Search for the cell housing the specified text and yield its (X, Y) center coordinate. 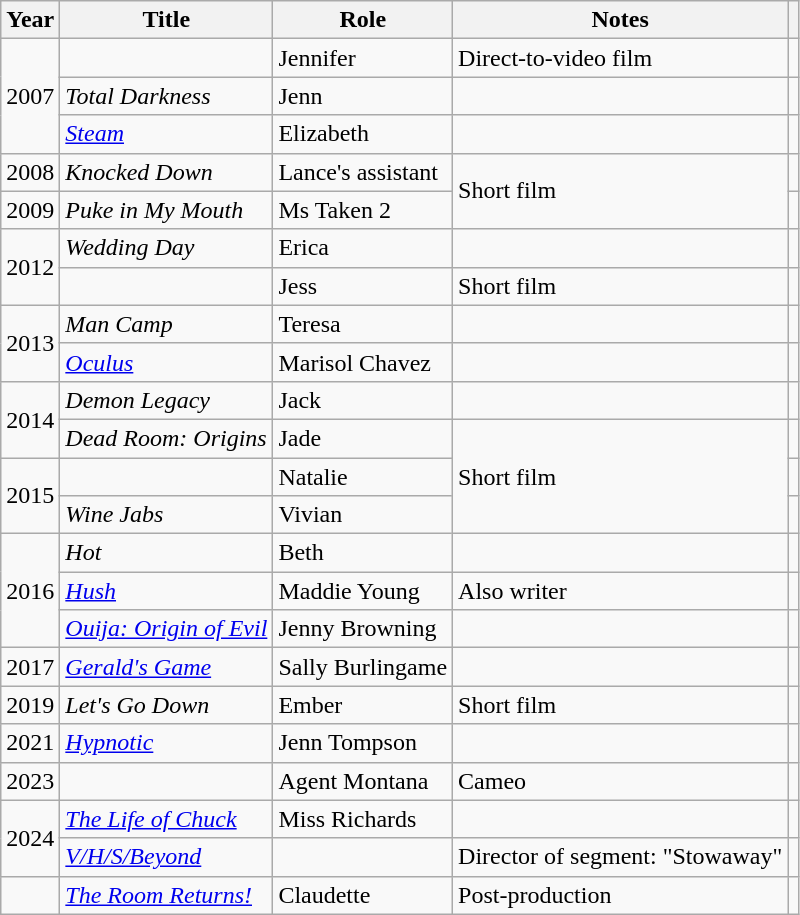
2013 (30, 343)
Total Darkness (166, 96)
Vivian (363, 515)
2017 (30, 667)
Jenn Tompson (363, 743)
The Room Returns! (166, 895)
2007 (30, 96)
2019 (30, 705)
Hush (166, 591)
Ember (363, 705)
2023 (30, 781)
The Life of Chuck (166, 819)
Title (166, 20)
Sally Burlingame (363, 667)
Man Camp (166, 324)
Jade (363, 438)
2024 (30, 838)
Wedding Day (166, 248)
Puke in My Mouth (166, 210)
Knocked Down (166, 172)
Agent Montana (363, 781)
2016 (30, 591)
V/H/S/Beyond (166, 857)
Gerald's Game (166, 667)
Cameo (620, 781)
Let's Go Down (166, 705)
Jess (363, 286)
Hot (166, 553)
Ms Taken 2 (363, 210)
Jack (363, 400)
Hypnotic (166, 743)
Lance's assistant (363, 172)
Jenn (363, 96)
Beth (363, 553)
2009 (30, 210)
Maddie Young (363, 591)
Erica (363, 248)
Natalie (363, 477)
Marisol Chavez (363, 362)
Elizabeth (363, 134)
Dead Room: Origins (166, 438)
2015 (30, 496)
Miss Richards (363, 819)
Ouija: Origin of Evil (166, 629)
2008 (30, 172)
Wine Jabs (166, 515)
Demon Legacy (166, 400)
2021 (30, 743)
Year (30, 20)
Steam (166, 134)
Also writer (620, 591)
2012 (30, 267)
Jenny Browning (363, 629)
Role (363, 20)
Post-production (620, 895)
Claudette (363, 895)
Jennifer (363, 58)
Teresa (363, 324)
Direct-to-video film (620, 58)
2014 (30, 419)
Notes (620, 20)
Oculus (166, 362)
Director of segment: "Stowaway" (620, 857)
